Find where the given text appears and provide that cell's center as (x, y) coordinate. 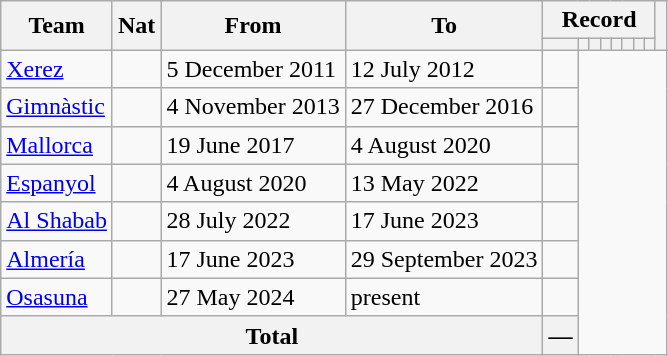
29 September 2023 (444, 259)
— (560, 335)
Osasuna (57, 297)
Record (599, 20)
Almería (57, 259)
13 May 2022 (444, 183)
27 December 2016 (444, 107)
Al Shabab (57, 221)
Team (57, 26)
Gimnàstic (57, 107)
28 July 2022 (253, 221)
Mallorca (57, 145)
Total (272, 335)
27 May 2024 (253, 297)
4 November 2013 (253, 107)
To (444, 26)
12 July 2012 (444, 69)
5 December 2011 (253, 69)
Espanyol (57, 183)
present (444, 297)
From (253, 26)
19 June 2017 (253, 145)
Nat (136, 26)
Xerez (57, 69)
